From the cell containing the given text, extract its center point as [x, y] coordinate. 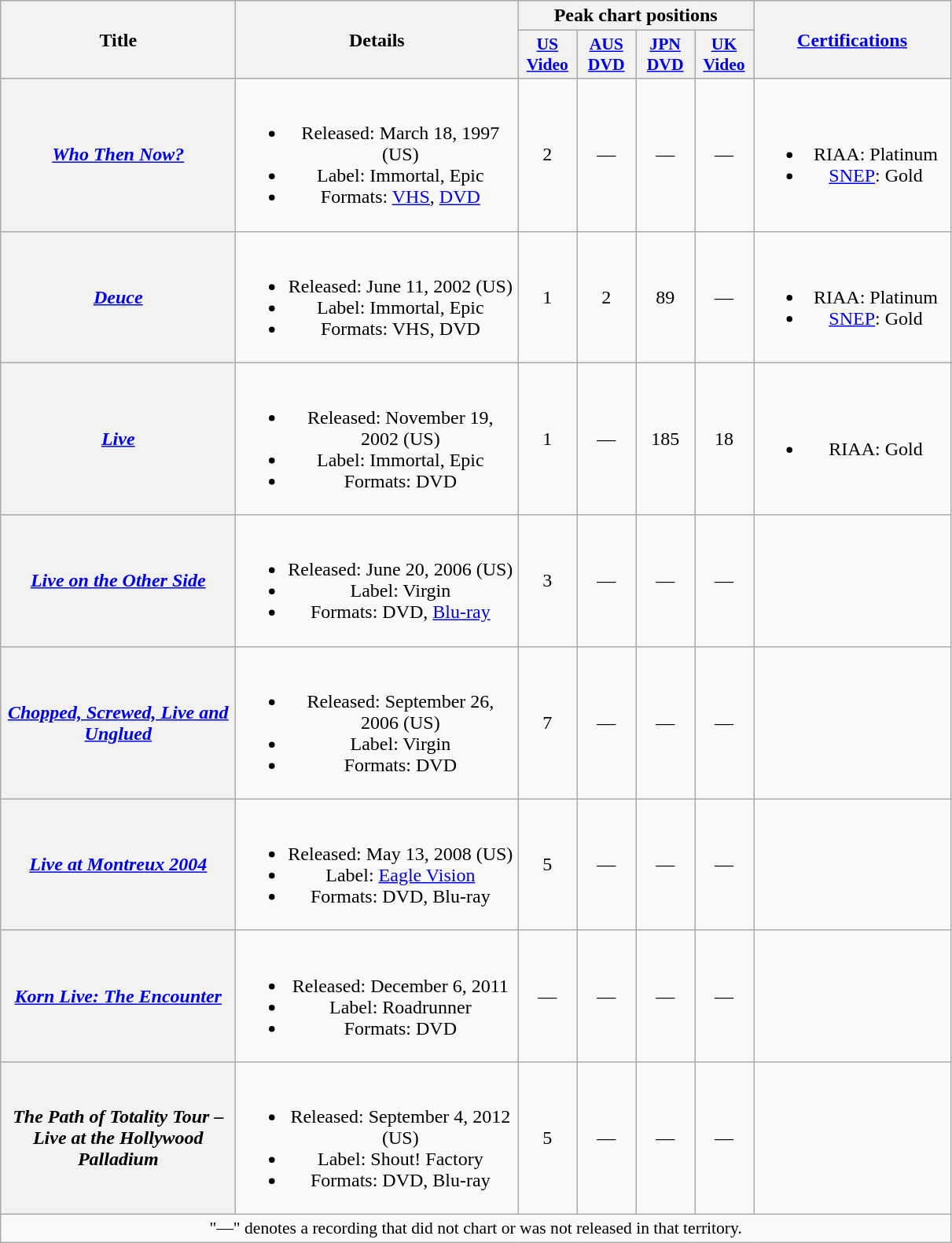
Released: May 13, 2008 (US)Label: Eagle VisionFormats: DVD, Blu-ray [377, 865]
The Path of Totality Tour – Live at the Hollywood Palladium [118, 1138]
Peak chart positions [636, 16]
"—" denotes a recording that did not chart or was not released in that territory. [476, 1228]
Details [377, 39]
AUSDVD [607, 55]
Released: June 11, 2002 (US)Label: Immortal, EpicFormats: VHS, DVD [377, 297]
Live at Montreux 2004 [118, 865]
Released: December 6, 2011Label: RoadrunnerFormats: DVD [377, 995]
Chopped, Screwed, Live and Unglued [118, 723]
Live [118, 439]
7 [547, 723]
Deuce [118, 297]
3 [547, 580]
USVideo [547, 55]
Released: June 20, 2006 (US)Label: VirginFormats: DVD, Blu-ray [377, 580]
Released: September 26, 2006 (US)Label: VirginFormats: DVD [377, 723]
89 [665, 297]
UKVideo [725, 55]
Released: March 18, 1997 (US)Label: Immortal, EpicFormats: VHS, DVD [377, 155]
Live on the Other Side [118, 580]
Who Then Now? [118, 155]
18 [725, 439]
Title [118, 39]
185 [665, 439]
JPNDVD [665, 55]
Korn Live: The Encounter [118, 995]
Certifications [852, 39]
Released: November 19, 2002 (US)Label: Immortal, EpicFormats: DVD [377, 439]
RIAA: Gold [852, 439]
Released: September 4, 2012 (US)Label: Shout! FactoryFormats: DVD, Blu-ray [377, 1138]
